Identify which cell holds the provided text, then report its [X, Y] central coordinate. 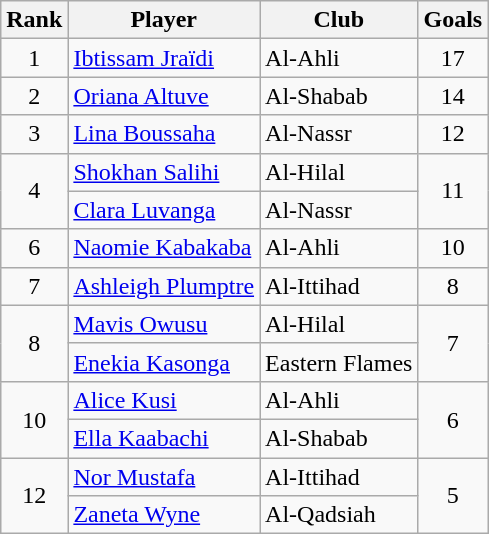
17 [453, 58]
Mavis Owusu [164, 324]
Rank [34, 20]
Eastern Flames [339, 362]
14 [453, 96]
Ibtissam Jraïdi [164, 58]
Al-Qadsiah [339, 515]
Naomie Kabakaba [164, 248]
Nor Mustafa [164, 477]
Oriana Altuve [164, 96]
Goals [453, 20]
Zaneta Wyne [164, 515]
11 [453, 191]
1 [34, 58]
Clara Luvanga [164, 210]
5 [453, 496]
3 [34, 134]
Ella Kaabachi [164, 438]
Shokhan Salihi [164, 172]
4 [34, 191]
Lina Boussaha [164, 134]
Enekia Kasonga [164, 362]
2 [34, 96]
Alice Kusi [164, 400]
Club [339, 20]
Ashleigh Plumptre [164, 286]
Player [164, 20]
